Extract the (X, Y) coordinate from the center of the cell holding the provided text.  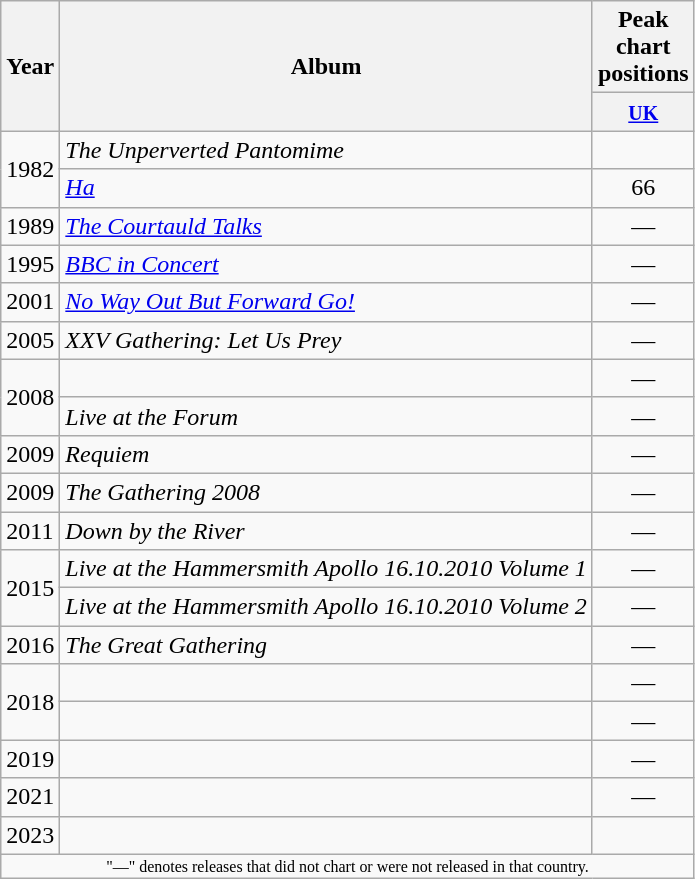
Album (326, 66)
2015 (30, 588)
XXV Gathering: Let Us Prey (326, 340)
UK (643, 112)
2016 (30, 645)
66 (643, 188)
2011 (30, 531)
No Way Out But Forward Go! (326, 302)
2023 (30, 835)
The Courtauld Talks (326, 226)
1989 (30, 226)
Peak chart positions (643, 47)
1995 (30, 264)
2021 (30, 797)
Live at the Hammersmith Apollo 16.10.2010 Volume 2 (326, 607)
1982 (30, 169)
Requiem (326, 454)
The Great Gathering (326, 645)
BBC in Concert (326, 264)
Live at the Forum (326, 416)
Live at the Hammersmith Apollo 16.10.2010 Volume 1 (326, 569)
2018 (30, 702)
"—" denotes releases that did not chart or were not released in that country. (348, 866)
Ha (326, 188)
2001 (30, 302)
2005 (30, 340)
Year (30, 66)
Down by the River (326, 531)
The Unperverted Pantomime (326, 150)
The Gathering 2008 (326, 492)
2019 (30, 759)
2008 (30, 397)
